Return (x, y) of the center of cell containing provided text 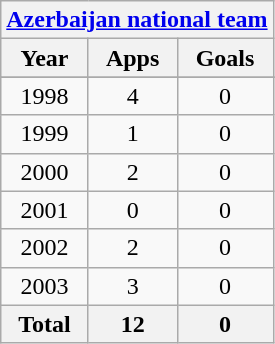
Apps (132, 58)
2003 (45, 286)
3 (132, 286)
4 (132, 96)
2002 (45, 248)
1998 (45, 96)
1 (132, 134)
12 (132, 324)
2000 (45, 172)
Year (45, 58)
1999 (45, 134)
Goals (225, 58)
Azerbaijan national team (137, 20)
2001 (45, 210)
Total (45, 324)
